Identify which cell holds the provided text, then report its [x, y] central coordinate. 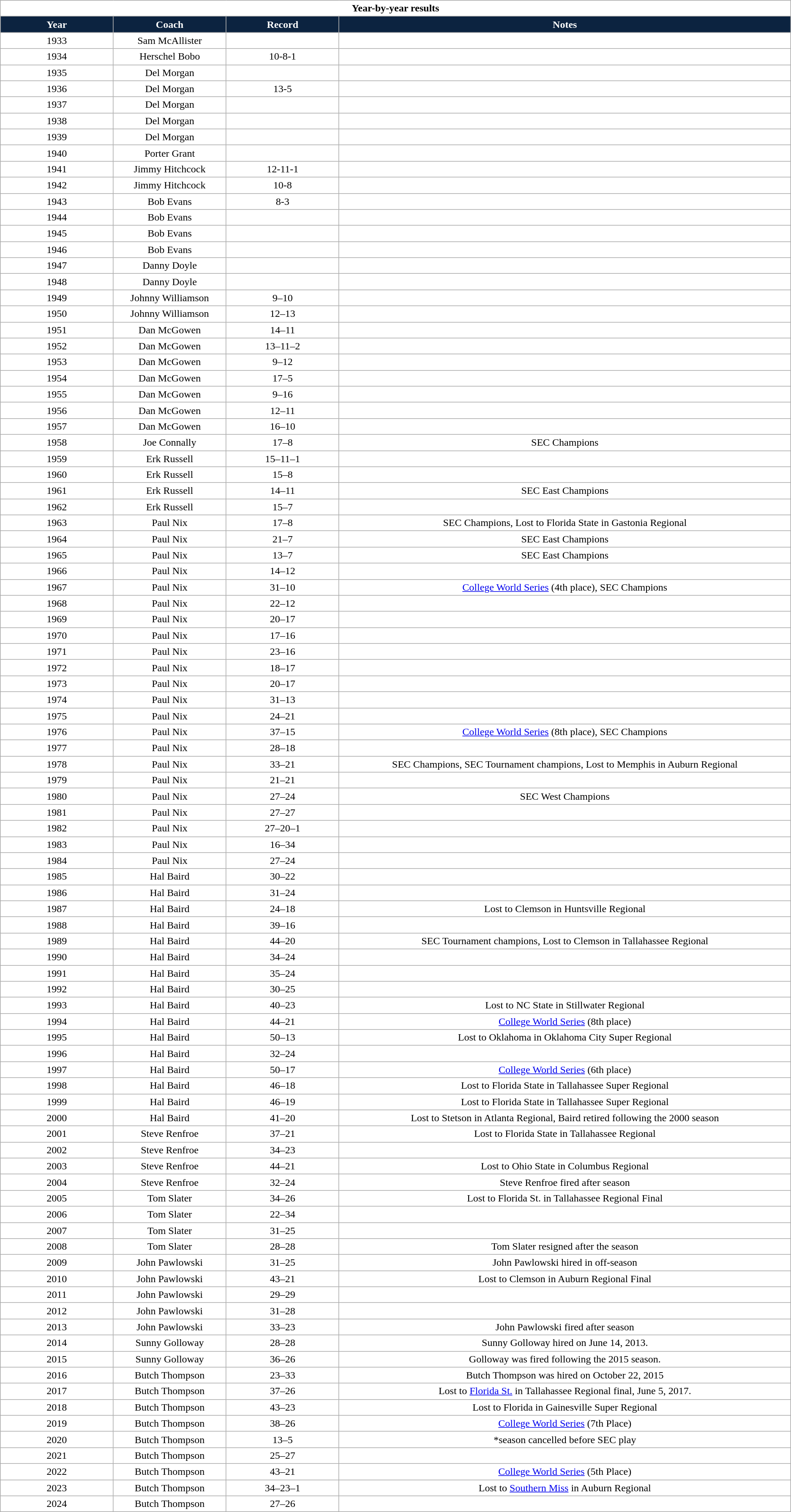
1969 [57, 619]
College World Series (7th Place) [565, 1423]
SEC Champions, Lost to Florida State in Gastonia Regional [565, 523]
Lost to Florida St. in Tallahassee Regional Final [565, 1198]
1948 [57, 282]
1941 [57, 169]
15–8 [282, 475]
1994 [57, 1022]
1933 [57, 41]
13-5 [282, 89]
10-8-1 [282, 57]
1984 [57, 861]
17–5 [282, 378]
1954 [57, 378]
Joe Connally [170, 442]
1936 [57, 89]
1963 [57, 523]
1946 [57, 250]
1989 [57, 941]
21–7 [282, 539]
31–28 [282, 1311]
2019 [57, 1423]
Lost to Clemson in Auburn Regional Final [565, 1279]
34–24 [282, 957]
14–12 [282, 571]
Lost to Ohio State in Columbus Regional [565, 1166]
2020 [57, 1439]
31–24 [282, 893]
2011 [57, 1295]
39–16 [282, 925]
22–34 [282, 1214]
38–26 [282, 1423]
1934 [57, 57]
Lost to NC State in Stillwater Regional [565, 1005]
30–25 [282, 989]
1939 [57, 137]
33–23 [282, 1327]
Lost to Clemson in Huntsville Regional [565, 909]
27–20–1 [282, 828]
33–21 [282, 764]
Porter Grant [170, 153]
Butch Thompson was hired on October 22, 2015 [565, 1375]
2018 [57, 1407]
44–20 [282, 941]
50–13 [282, 1038]
SEC Tournament champions, Lost to Clemson in Tallahassee Regional [565, 941]
2023 [57, 1487]
1942 [57, 185]
13–5 [282, 1439]
1947 [57, 266]
1990 [57, 957]
23–33 [282, 1375]
1949 [57, 298]
16–10 [282, 426]
15–11–1 [282, 458]
43–23 [282, 1407]
2007 [57, 1231]
12–13 [282, 314]
2001 [57, 1134]
1968 [57, 603]
1935 [57, 73]
Lost to Florida St. in Tallahassee Regional final, June 5, 2017. [565, 1391]
Lost to Stetson in Atlanta Regional, Baird retired following the 2000 season [565, 1118]
1981 [57, 812]
2021 [57, 1455]
35–24 [282, 973]
50–17 [282, 1070]
College World Series (6th place) [565, 1070]
2003 [57, 1166]
John Pawlowski hired in off-season [565, 1263]
1959 [57, 458]
1996 [57, 1054]
1955 [57, 394]
1997 [57, 1070]
28–18 [282, 748]
1999 [57, 1102]
1993 [57, 1005]
15–7 [282, 507]
Year [57, 25]
1977 [57, 748]
1967 [57, 587]
2014 [57, 1343]
John Pawlowski fired after season [565, 1327]
1940 [57, 153]
18–17 [282, 667]
1983 [57, 845]
1987 [57, 909]
1960 [57, 475]
40–23 [282, 1005]
23–16 [282, 651]
1958 [57, 442]
1986 [57, 893]
2006 [57, 1214]
1972 [57, 667]
2015 [57, 1359]
Lost to Florida in Gainesville Super Regional [565, 1407]
1991 [57, 973]
Lost to Florida State in Tallahassee Regional [565, 1134]
1957 [57, 426]
1951 [57, 330]
2004 [57, 1182]
1943 [57, 202]
Golloway was fired following the 2015 season. [565, 1359]
Notes [565, 25]
1937 [57, 105]
34–23 [282, 1150]
37–26 [282, 1391]
24–21 [282, 716]
31–10 [282, 587]
1945 [57, 234]
9–10 [282, 298]
2013 [57, 1327]
1962 [57, 507]
30–22 [282, 877]
Year-by-year results [395, 8]
2008 [57, 1247]
24–18 [282, 909]
12–11 [282, 410]
1970 [57, 635]
1982 [57, 828]
1978 [57, 764]
College World Series (4th place), SEC Champions [565, 587]
Sam McAllister [170, 41]
25–27 [282, 1455]
2002 [57, 1150]
1971 [57, 651]
1966 [57, 571]
27–27 [282, 812]
2010 [57, 1279]
2024 [57, 1504]
1944 [57, 218]
10-8 [282, 185]
1988 [57, 925]
27–26 [282, 1504]
Tom Slater resigned after the season [565, 1247]
1938 [57, 121]
36–26 [282, 1359]
SEC West Champions [565, 796]
13–11–2 [282, 346]
1995 [57, 1038]
1980 [57, 796]
2009 [57, 1263]
Record [282, 25]
*season cancelled before SEC play [565, 1439]
2005 [57, 1198]
1973 [57, 684]
2022 [57, 1471]
1953 [57, 362]
2016 [57, 1375]
1961 [57, 491]
Coach [170, 25]
SEC Champions, SEC Tournament champions, Lost to Memphis in Auburn Regional [565, 764]
34–23–1 [282, 1487]
9–16 [282, 394]
46–19 [282, 1102]
41–20 [282, 1118]
1956 [57, 410]
31–13 [282, 700]
16–34 [282, 845]
1974 [57, 700]
1964 [57, 539]
9–12 [282, 362]
1976 [57, 732]
29–29 [282, 1295]
8-3 [282, 202]
34–26 [282, 1198]
13–7 [282, 555]
Herschel Bobo [170, 57]
2000 [57, 1118]
17–16 [282, 635]
37–15 [282, 732]
21–21 [282, 780]
College World Series (5th Place) [565, 1471]
12-11-1 [282, 169]
1975 [57, 716]
1950 [57, 314]
SEC Champions [565, 442]
1992 [57, 989]
22–12 [282, 603]
1952 [57, 346]
1985 [57, 877]
College World Series (8th place) [565, 1022]
Lost to Oklahoma in Oklahoma City Super Regional [565, 1038]
Sunny Golloway hired on June 14, 2013. [565, 1343]
2017 [57, 1391]
1965 [57, 555]
1979 [57, 780]
1998 [57, 1086]
College World Series (8th place), SEC Champions [565, 732]
Lost to Southern Miss in Auburn Regional [565, 1487]
2012 [57, 1311]
Steve Renfroe fired after season [565, 1182]
37–21 [282, 1134]
46–18 [282, 1086]
